Locate the cell with the specified text and output its [X, Y] center coordinate. 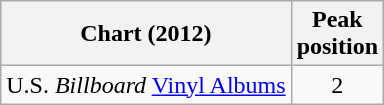
U.S. Billboard Vinyl Albums [146, 85]
Chart (2012) [146, 34]
2 [337, 85]
Peak position [337, 34]
